For the text-containing cell, return its midpoint in (x, y) coordinate format. 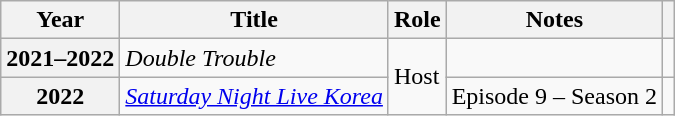
2022 (60, 96)
Year (60, 20)
Title (254, 20)
Host (417, 77)
Notes (554, 20)
Episode 9 – Season 2 (554, 96)
Role (417, 20)
2021–2022 (60, 58)
Double Trouble (254, 58)
Saturday Night Live Korea (254, 96)
